Output the (X, Y) coordinate of the center of the cell containing the given text.  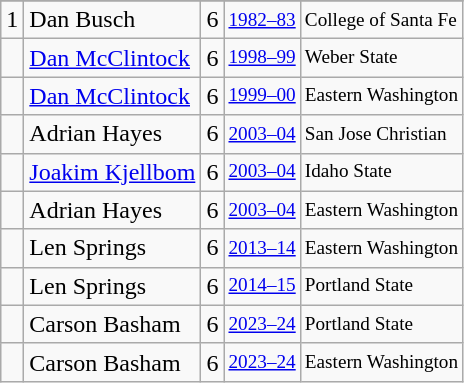
2014–15 (262, 286)
College of Santa Fe (381, 20)
Weber State (381, 58)
Dan Busch (112, 20)
Joakim Kjellbom (112, 172)
1 (12, 20)
Idaho State (381, 172)
2013–14 (262, 248)
1999–00 (262, 96)
1982–83 (262, 20)
1998–99 (262, 58)
San Jose Christian (381, 134)
